From the cell containing the given text, extract its center point as [X, Y] coordinate. 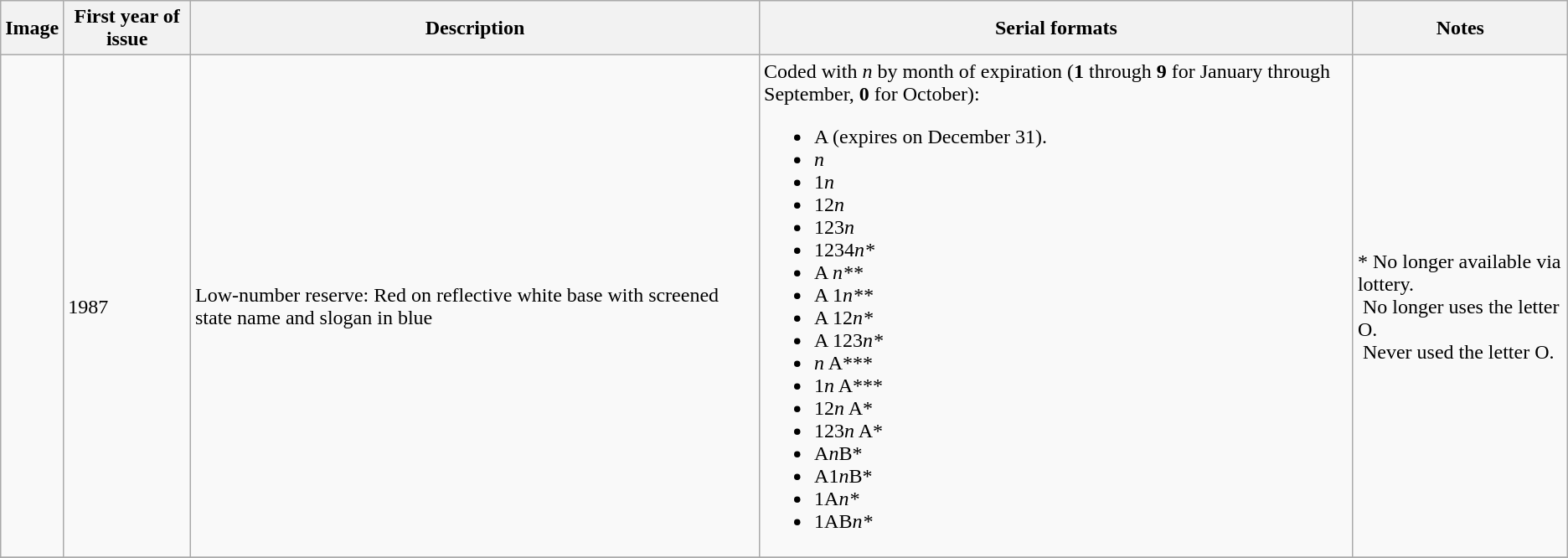
Serial formats [1057, 28]
1987 [127, 307]
Notes [1460, 28]
Description [474, 28]
Image [32, 28]
* No longer available via lottery. No longer uses the letter O. Never used the letter O. [1460, 307]
Low-number reserve: Red on reflective white base with screened state name and slogan in blue [474, 307]
First year of issue [127, 28]
